Determine the [X, Y] coordinate at the center of the cell enclosing the given text.  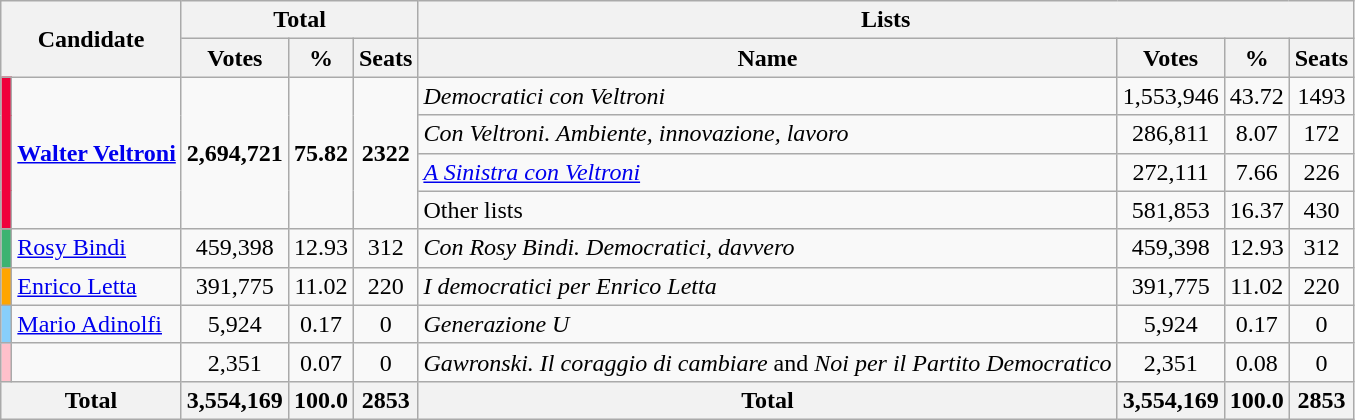
7.66 [1256, 172]
I democratici per Enrico Letta [768, 286]
8.07 [1256, 134]
2322 [385, 153]
75.82 [320, 153]
0.08 [1256, 362]
226 [1321, 172]
Walter Veltroni [97, 153]
272,111 [1170, 172]
Enrico Letta [97, 286]
Lists [886, 20]
Rosy Bindi [97, 248]
Mario Adinolfi [97, 324]
Name [768, 58]
172 [1321, 134]
Other lists [768, 210]
16.37 [1256, 210]
Gawronski. Il coraggio di cambiare and Noi per il Partito Democratico [768, 362]
286,811 [1170, 134]
1493 [1321, 96]
Con Rosy Bindi. Democratici, davvero [768, 248]
Democratici con Veltroni [768, 96]
430 [1321, 210]
Con Veltroni. Ambiente, innovazione, lavoro [768, 134]
A Sinistra con Veltroni [768, 172]
2,694,721 [234, 153]
1,553,946 [1170, 96]
43.72 [1256, 96]
Generazione U [768, 324]
581,853 [1170, 210]
0.07 [320, 362]
Candidate [92, 39]
